Return the [X, Y] coordinate for the center point of the cell that contains the specified text.  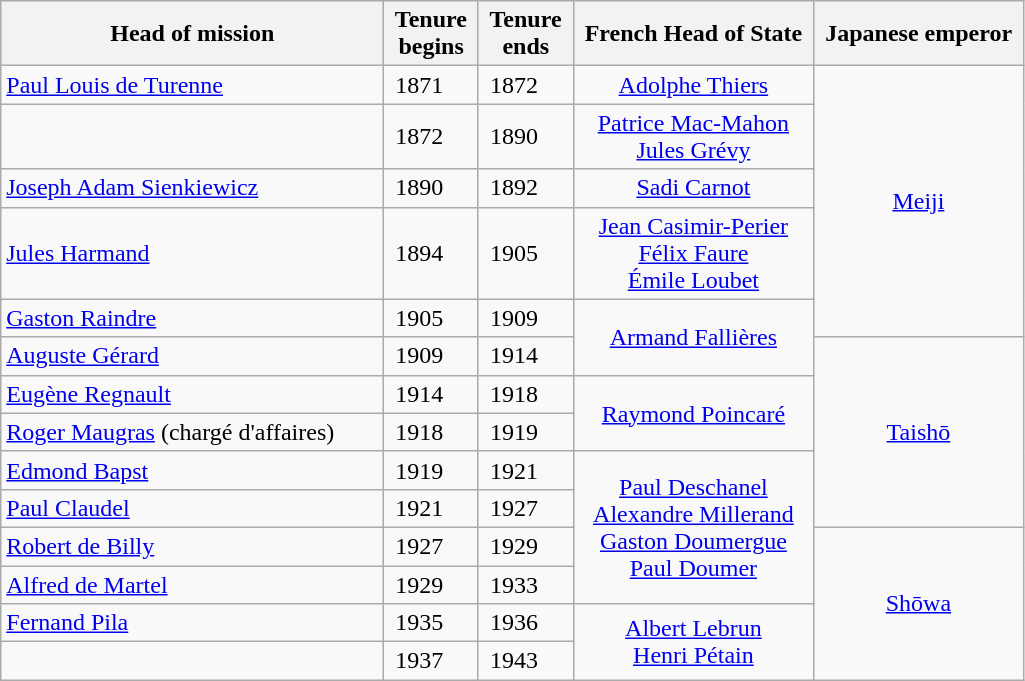
Japanese emperor [918, 34]
Armand Fallières [694, 337]
1936 [526, 623]
Tenure ends [526, 34]
Eugène Regnault [192, 394]
Sadi Carnot [694, 188]
Shōwa [918, 603]
1933 [526, 585]
1937 [432, 661]
Robert de Billy [192, 546]
1871 [432, 85]
Auguste Gérard [192, 356]
Fernand Pila [192, 623]
Alfred de Martel [192, 585]
1892 [526, 188]
Paul DeschanelAlexandre MillerandGaston DoumerguePaul Doumer [694, 527]
Head of mission [192, 34]
Albert LebrunHenri Pétain [694, 642]
Patrice Mac-MahonJules Grévy [694, 136]
Roger Maugras (chargé d'affaires) [192, 432]
Joseph Adam Sienkiewicz [192, 188]
Paul Claudel [192, 508]
Raymond Poincaré [694, 413]
Edmond Bapst [192, 470]
Paul Louis de Turenne [192, 85]
Adolphe Thiers [694, 85]
1894 [432, 253]
Gaston Raindre [192, 318]
1943 [526, 661]
Taishō [918, 432]
French Head of State [694, 34]
Tenure begins [432, 34]
Jean Casimir-PerierFélix FaureÉmile Loubet [694, 253]
1935 [432, 623]
Meiji [918, 202]
Jules Harmand [192, 253]
